Capture the cell that displays the provided text and extract its [x, y] central coordinate. 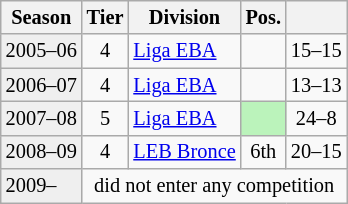
6th [264, 152]
15–15 [316, 51]
Pos. [264, 17]
2008–09 [42, 152]
20–15 [316, 152]
2007–08 [42, 118]
2005–06 [42, 51]
Division [184, 17]
2006–07 [42, 85]
Season [42, 17]
24–8 [316, 118]
LEB Bronce [184, 152]
did not enter any competition [214, 186]
5 [106, 118]
Tier [106, 17]
13–13 [316, 85]
2009– [42, 186]
